Return the [x, y] coordinate for the center point of the cell that contains the specified text.  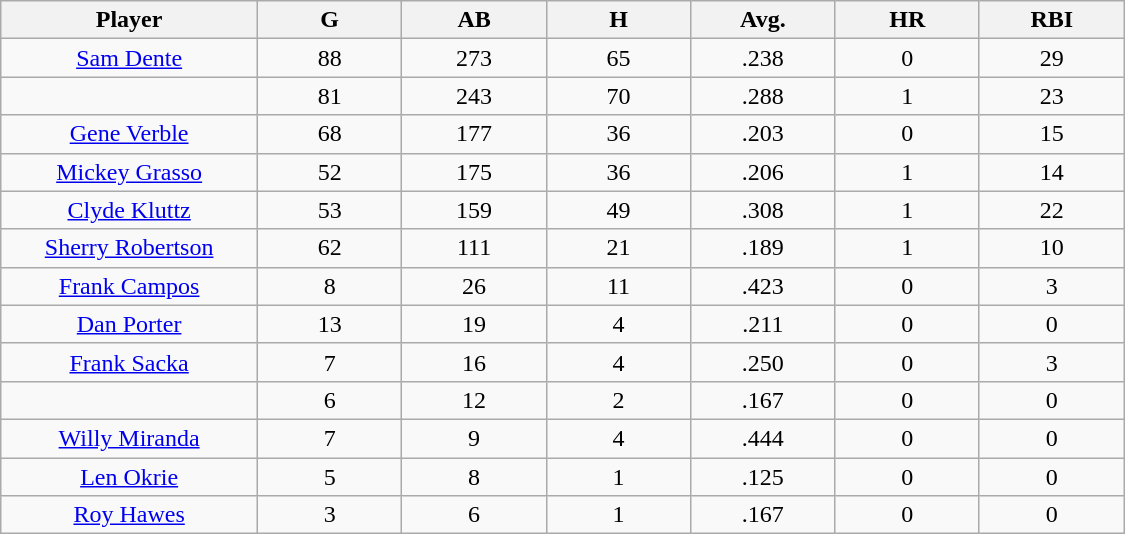
Sherry Robertson [130, 248]
.125 [763, 477]
5 [329, 477]
49 [618, 210]
10 [1052, 248]
G [329, 20]
.444 [763, 438]
Frank Sacka [130, 362]
Clyde Kluttz [130, 210]
13 [329, 324]
.238 [763, 58]
.288 [763, 96]
11 [618, 286]
Dan Porter [130, 324]
29 [1052, 58]
9 [474, 438]
111 [474, 248]
177 [474, 134]
Avg. [763, 20]
19 [474, 324]
16 [474, 362]
15 [1052, 134]
2 [618, 400]
.189 [763, 248]
68 [329, 134]
12 [474, 400]
Willy Miranda [130, 438]
AB [474, 20]
62 [329, 248]
.203 [763, 134]
.423 [763, 286]
70 [618, 96]
Gene Verble [130, 134]
.250 [763, 362]
HR [907, 20]
.308 [763, 210]
Len Okrie [130, 477]
21 [618, 248]
Sam Dente [130, 58]
65 [618, 58]
23 [1052, 96]
Frank Campos [130, 286]
53 [329, 210]
.211 [763, 324]
Mickey Grasso [130, 172]
243 [474, 96]
Player [130, 20]
RBI [1052, 20]
273 [474, 58]
159 [474, 210]
H [618, 20]
26 [474, 286]
14 [1052, 172]
175 [474, 172]
Roy Hawes [130, 515]
.206 [763, 172]
22 [1052, 210]
81 [329, 96]
52 [329, 172]
88 [329, 58]
